Locate the cell with the specified text and output its (X, Y) center coordinate. 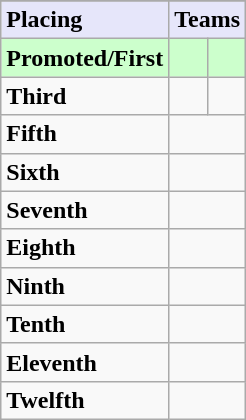
Eleventh (85, 362)
Promoted/First (85, 58)
Sixth (85, 172)
Teams (208, 20)
Placing (85, 20)
Ninth (85, 286)
Third (85, 96)
Eighth (85, 248)
Tenth (85, 324)
Twelfth (85, 400)
Seventh (85, 210)
Fifth (85, 134)
